Output the [X, Y] coordinate of the center of the cell containing the given text.  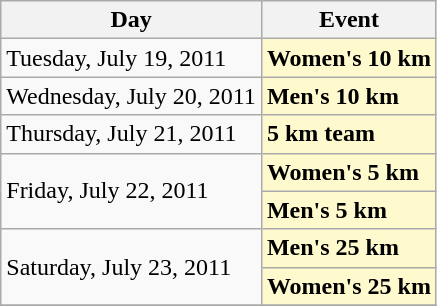
Friday, July 22, 2011 [132, 191]
Saturday, July 23, 2011 [132, 267]
Men's 10 km [348, 96]
Event [348, 20]
Men's 5 km [348, 210]
Women's 25 km [348, 286]
Women's 5 km [348, 172]
Thursday, July 21, 2011 [132, 134]
Wednesday, July 20, 2011 [132, 96]
Tuesday, July 19, 2011 [132, 58]
Women's 10 km [348, 58]
Men's 25 km [348, 248]
5 km team [348, 134]
Day [132, 20]
